Pinpoint the cell where the given text exists, returning its (x, y) midpoint coordinate. 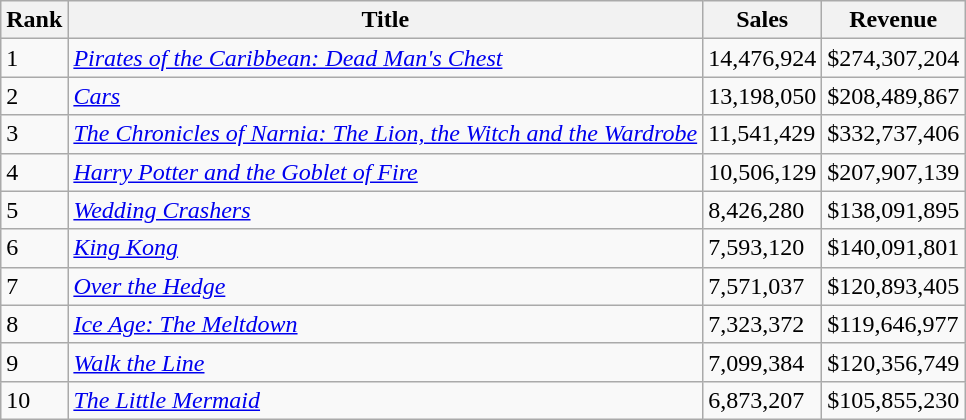
$119,646,977 (894, 324)
The Little Mermaid (386, 400)
4 (34, 172)
Ice Age: The Meltdown (386, 324)
$105,855,230 (894, 400)
$332,737,406 (894, 134)
7,099,384 (762, 362)
6 (34, 248)
3 (34, 134)
1 (34, 58)
5 (34, 210)
The Chronicles of Narnia: The Lion, the Witch and the Wardrobe (386, 134)
7,323,372 (762, 324)
Over the Hedge (386, 286)
7,593,120 (762, 248)
Sales (762, 20)
Revenue (894, 20)
10 (34, 400)
$120,356,749 (894, 362)
Wedding Crashers (386, 210)
Rank (34, 20)
$138,091,895 (894, 210)
$274,307,204 (894, 58)
8 (34, 324)
Harry Potter and the Goblet of Fire (386, 172)
King Kong (386, 248)
Pirates of the Caribbean: Dead Man's Chest (386, 58)
Walk the Line (386, 362)
$140,091,801 (894, 248)
$208,489,867 (894, 96)
13,198,050 (762, 96)
11,541,429 (762, 134)
$207,907,139 (894, 172)
14,476,924 (762, 58)
10,506,129 (762, 172)
Cars (386, 96)
7 (34, 286)
6,873,207 (762, 400)
8,426,280 (762, 210)
$120,893,405 (894, 286)
2 (34, 96)
9 (34, 362)
7,571,037 (762, 286)
Title (386, 20)
